Provide the (x, y) coordinate of the cell's center where the given text is located.  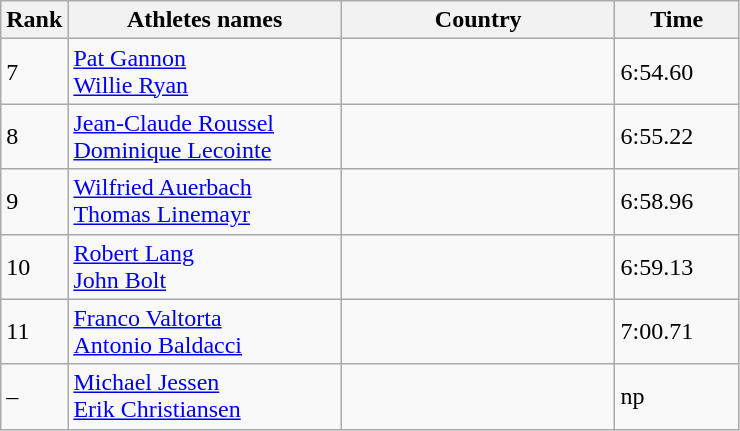
7:00.71 (677, 332)
6:54.60 (677, 72)
Athletes names (205, 20)
Time (677, 20)
8 (34, 136)
Wilfried AuerbachThomas Linemayr (205, 202)
Pat GannonWillie Ryan (205, 72)
9 (34, 202)
Rank (34, 20)
7 (34, 72)
np (677, 396)
– (34, 396)
Michael JessenErik Christiansen (205, 396)
10 (34, 266)
Jean-Claude RousselDominique Lecointe (205, 136)
6:55.22 (677, 136)
Robert LangJohn Bolt (205, 266)
Franco ValtortaAntonio Baldacci (205, 332)
6:59.13 (677, 266)
11 (34, 332)
Country (478, 20)
6:58.96 (677, 202)
